Scan for the cell matching the given text and deliver its (X, Y) coordinate at center. 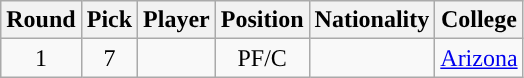
Position (262, 20)
College (479, 20)
Pick (109, 20)
Round (41, 20)
Player (177, 20)
7 (109, 58)
Nationality (372, 20)
Arizona (479, 58)
PF/C (262, 58)
1 (41, 58)
